For the text-containing cell, return its midpoint in (x, y) coordinate format. 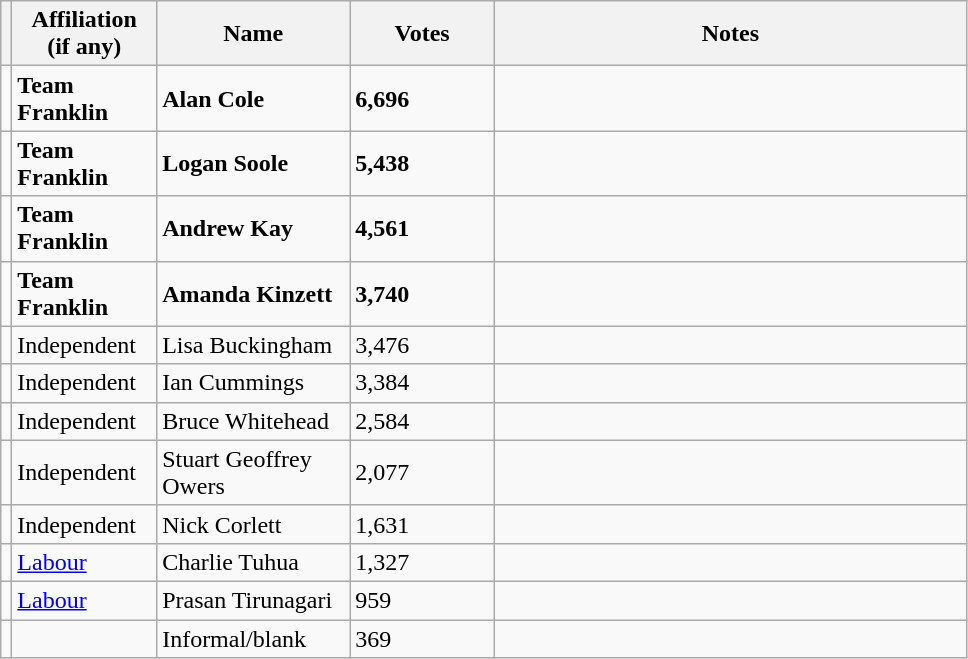
1,631 (422, 524)
2,077 (422, 472)
2,584 (422, 421)
5,438 (422, 164)
3,740 (422, 294)
Lisa Buckingham (254, 345)
Votes (422, 34)
Alan Cole (254, 98)
Logan Soole (254, 164)
Notes (730, 34)
Prasan Tirunagari (254, 600)
Nick Corlett (254, 524)
1,327 (422, 562)
Affiliation (if any) (84, 34)
Bruce Whitehead (254, 421)
Ian Cummings (254, 383)
Amanda Kinzett (254, 294)
3,384 (422, 383)
Name (254, 34)
Charlie Tuhua (254, 562)
369 (422, 639)
6,696 (422, 98)
Stuart Geoffrey Owers (254, 472)
3,476 (422, 345)
4,561 (422, 228)
959 (422, 600)
Andrew Kay (254, 228)
Informal/blank (254, 639)
